Pinpoint the cell where the given text exists, returning its (X, Y) midpoint coordinate. 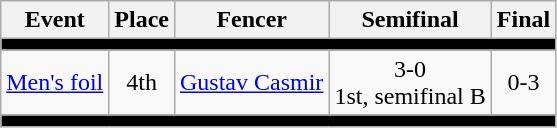
Final (523, 20)
Semifinal (410, 20)
Place (142, 20)
Gustav Casmir (251, 82)
3-0 1st, semifinal B (410, 82)
0-3 (523, 82)
Event (55, 20)
4th (142, 82)
Men's foil (55, 82)
Fencer (251, 20)
